Pinpoint the cell where the given text exists, returning its (x, y) midpoint coordinate. 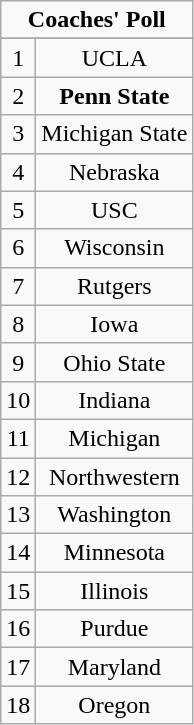
12 (18, 477)
Northwestern (114, 477)
Coaches' Poll (97, 20)
2 (18, 96)
Ohio State (114, 362)
7 (18, 286)
Washington (114, 515)
11 (18, 438)
3 (18, 134)
8 (18, 324)
5 (18, 210)
Oregon (114, 705)
10 (18, 400)
16 (18, 629)
Iowa (114, 324)
1 (18, 58)
Michigan (114, 438)
9 (18, 362)
Minnesota (114, 553)
USC (114, 210)
Illinois (114, 591)
6 (18, 248)
15 (18, 591)
UCLA (114, 58)
Michigan State (114, 134)
18 (18, 705)
Maryland (114, 667)
Indiana (114, 400)
4 (18, 172)
Nebraska (114, 172)
Purdue (114, 629)
17 (18, 667)
Rutgers (114, 286)
13 (18, 515)
Penn State (114, 96)
14 (18, 553)
Wisconsin (114, 248)
